Identify which cell holds the provided text, then report its [X, Y] central coordinate. 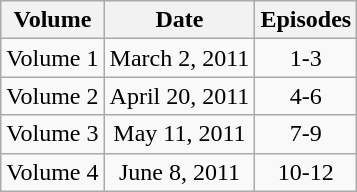
Volume 2 [52, 96]
April 20, 2011 [180, 96]
Date [180, 20]
Volume [52, 20]
4-6 [306, 96]
1-3 [306, 58]
Volume 1 [52, 58]
7-9 [306, 134]
Volume 4 [52, 172]
March 2, 2011 [180, 58]
Volume 3 [52, 134]
May 11, 2011 [180, 134]
June 8, 2011 [180, 172]
10-12 [306, 172]
Episodes [306, 20]
